Return the [x, y] coordinate for the center point of the cell that contains the specified text.  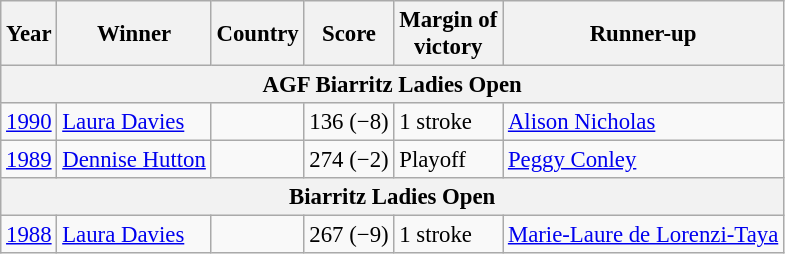
Marie-Laure de Lorenzi-Taya [644, 235]
AGF Biarritz Ladies Open [392, 85]
Year [29, 34]
Dennise Hutton [134, 160]
Winner [134, 34]
Peggy Conley [644, 160]
Biarritz Ladies Open [392, 197]
1989 [29, 160]
Alison Nicholas [644, 122]
Score [349, 34]
136 (−8) [349, 122]
1988 [29, 235]
Margin ofvictory [448, 34]
Country [258, 34]
Runner-up [644, 34]
Playoff [448, 160]
274 (−2) [349, 160]
1990 [29, 122]
267 (−9) [349, 235]
